Return (X, Y) of the center of cell containing provided text 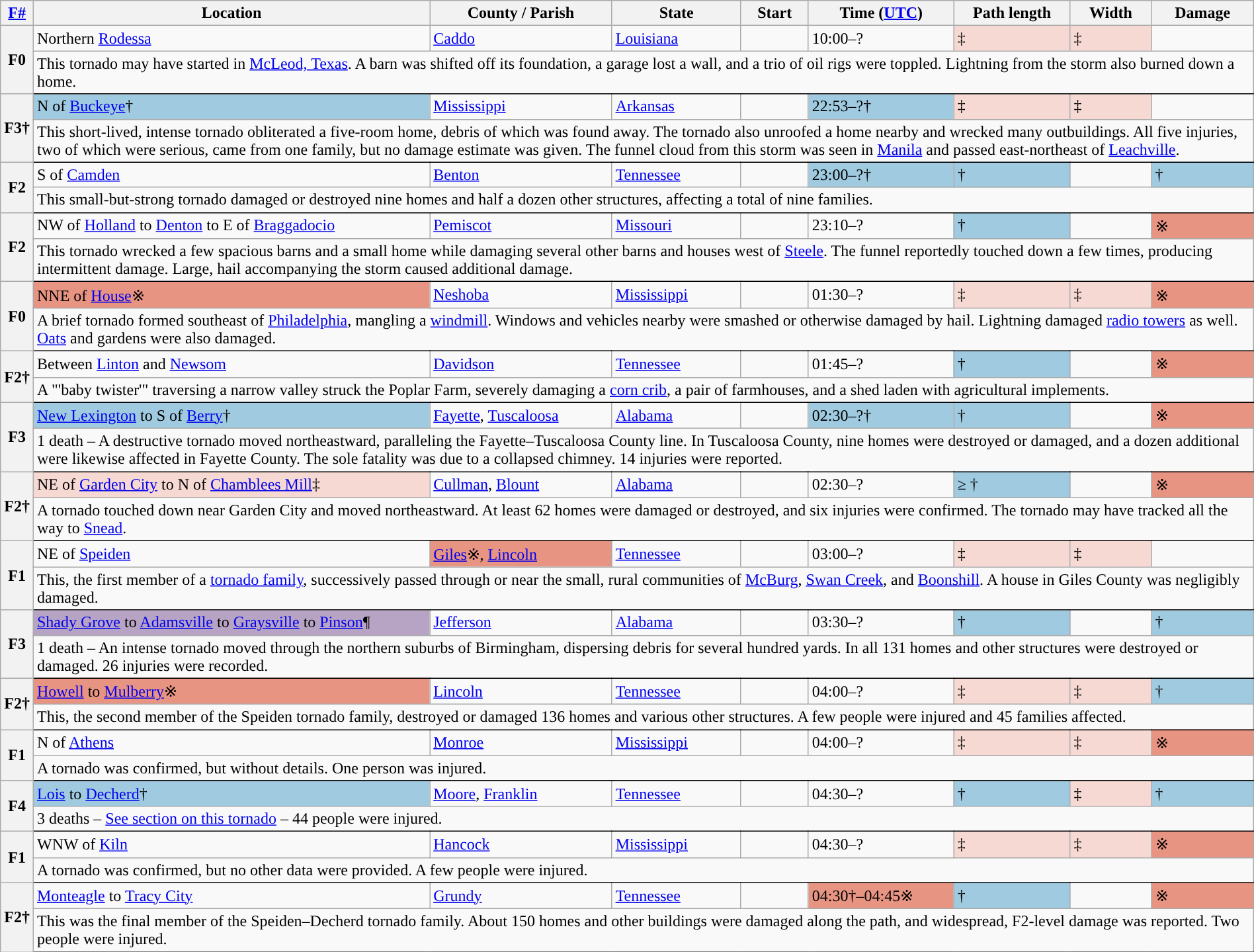
Grundy (521, 896)
A tornado was confirmed, but without details. One person was injured. (643, 768)
NW of Holland to Denton to E of Braggadocio (231, 226)
03:00–? (881, 554)
Width (1111, 13)
Location (231, 13)
Moore, Franklin (521, 793)
23:10–? (881, 226)
Start (774, 13)
10:00–? (881, 38)
WNW of Kiln (231, 844)
Time (UTC) (881, 13)
Giles※, Lincoln (521, 554)
F4 (17, 806)
Monroe (521, 743)
≥ † (1012, 485)
Path length (1012, 13)
Northern Rodessa (231, 38)
02:30–? (881, 485)
Pemiscot (521, 226)
Fayette, Tuscaloosa (521, 415)
Caddo (521, 38)
Missouri (676, 226)
22:53–?† (881, 107)
Davidson (521, 364)
Damage (1202, 13)
N of Buckeye† (231, 107)
S of Camden (231, 175)
Benton (521, 175)
Howell to Mulberry※ (231, 691)
Lois to Decherd† (231, 793)
A tornado was confirmed, but no other data were provided. A few people were injured. (643, 870)
3 deaths – See section on this tornado – 44 people were injured. (643, 818)
03:30–? (881, 623)
F# (17, 13)
Jefferson (521, 623)
Hancock (521, 844)
NE of Speiden (231, 554)
Between Linton and Newsom (231, 364)
NE of Garden City to N of Chamblees Mill‡ (231, 485)
F3† (17, 128)
04:30†–04:45※ (881, 896)
Neshoba (521, 295)
New Lexington to S of Berry† (231, 415)
State (676, 13)
N of Athens (231, 743)
This small-but-strong tornado damaged or destroyed nine homes and half a dozen other structures, affecting a total of nine families. (643, 200)
Lincoln (521, 691)
Louisiana (676, 38)
02:30–?† (881, 415)
Cullman, Blount (521, 485)
County / Parish (521, 13)
Arkansas (676, 107)
23:00–?† (881, 175)
Shady Grove to Adamsville to Graysville to Pinson¶ (231, 623)
01:45–? (881, 364)
Monteagle to Tracy City (231, 896)
01:30–? (881, 295)
NNE of House※ (231, 295)
